Provide the [X, Y] coordinate of the cell's center where the given text is located.  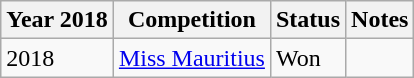
Won [308, 58]
2018 [58, 58]
Year 2018 [58, 20]
Competition [192, 20]
Miss Mauritius [192, 58]
Status [308, 20]
Notes [380, 20]
